Provide the (X, Y) coordinate of the cell's center where the given text is located.  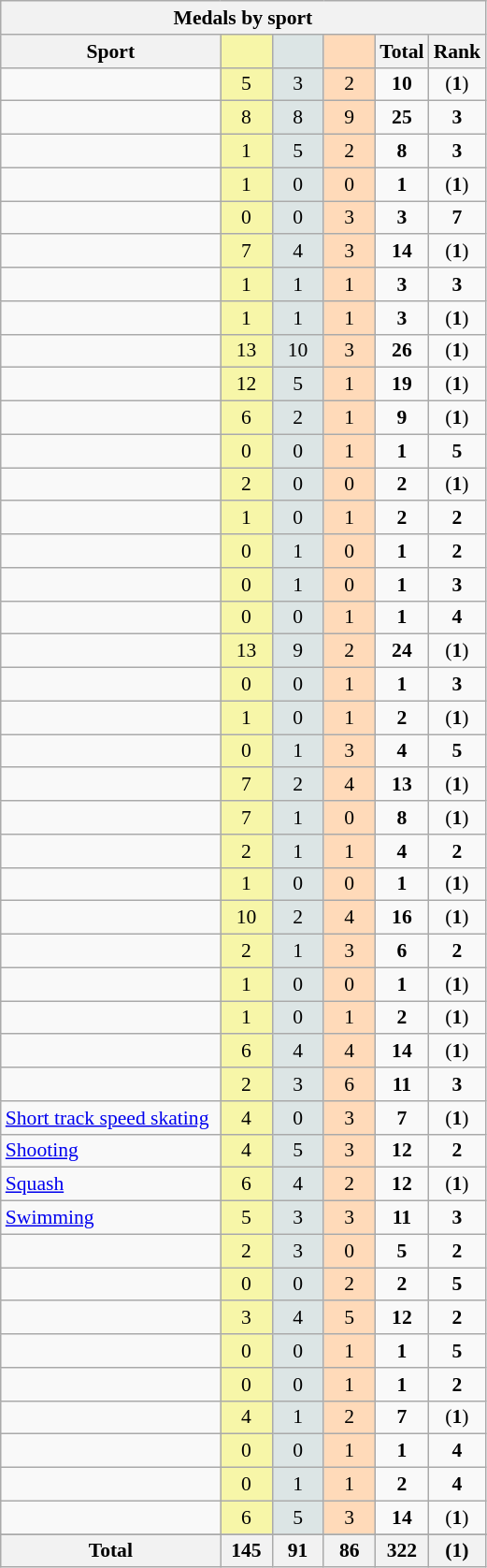
Rank (458, 51)
Sport (110, 51)
Medals by sport (243, 18)
26 (402, 351)
Squash (110, 1184)
145 (247, 1551)
Swimming (110, 1218)
Shooting (110, 1151)
322 (402, 1551)
Short track speed skating (110, 1118)
19 (402, 385)
91 (297, 1551)
25 (402, 118)
16 (402, 918)
24 (402, 651)
86 (350, 1551)
